From the cell containing the given text, extract its center point as [X, Y] coordinate. 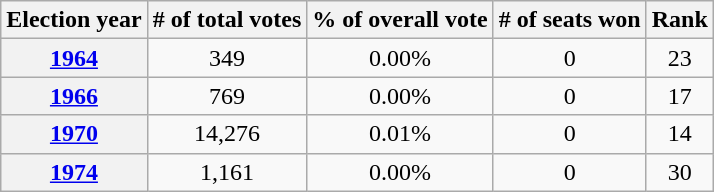
1974 [74, 172]
14,276 [227, 134]
23 [680, 58]
30 [680, 172]
17 [680, 96]
1966 [74, 96]
1970 [74, 134]
0.01% [400, 134]
1964 [74, 58]
769 [227, 96]
349 [227, 58]
14 [680, 134]
Election year [74, 20]
# of seats won [570, 20]
# of total votes [227, 20]
Rank [680, 20]
% of overall vote [400, 20]
1,161 [227, 172]
